Scan for the cell matching the given text and deliver its [x, y] coordinate at center. 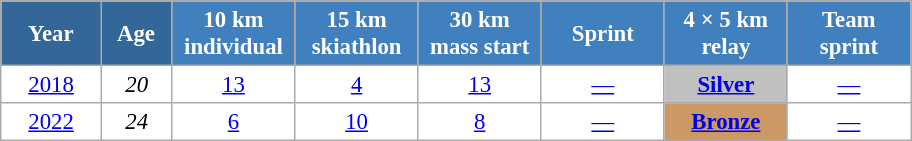
24 [136, 122]
15 km skiathlon [356, 34]
8 [480, 122]
Bronze [726, 122]
4 × 5 km relay [726, 34]
2018 [52, 85]
2022 [52, 122]
Year [52, 34]
Silver [726, 85]
20 [136, 85]
Sprint [602, 34]
10 km individual [234, 34]
4 [356, 85]
Team sprint [848, 34]
30 km mass start [480, 34]
10 [356, 122]
Age [136, 34]
6 [234, 122]
